Detect which cell encompasses the target text, then output its [x, y] center coordinate. 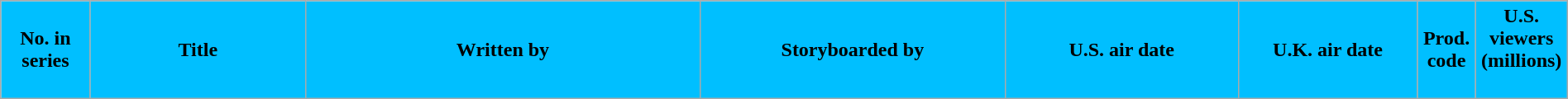
Written by [503, 49]
U.K. air date [1328, 49]
U.S. air date [1121, 49]
Prod.code [1446, 49]
No. inseries [45, 49]
Title [198, 49]
U.S. viewers(millions) [1522, 49]
Storyboarded by [853, 49]
